Pinpoint the cell where the given text exists, returning its [X, Y] midpoint coordinate. 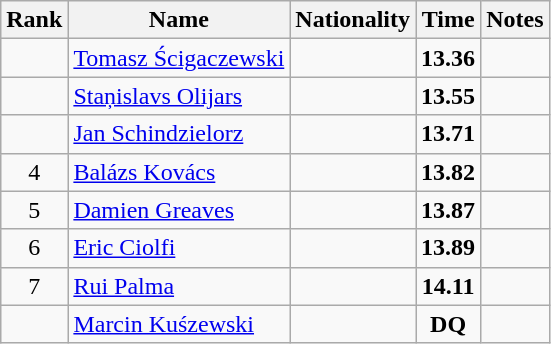
5 [34, 210]
14.11 [448, 286]
DQ [448, 324]
13.82 [448, 172]
Nationality [353, 20]
Damien Greaves [179, 210]
Staņislavs Olijars [179, 96]
4 [34, 172]
13.36 [448, 58]
Tomasz Ścigaczewski [179, 58]
Name [179, 20]
Time [448, 20]
13.87 [448, 210]
13.71 [448, 134]
Balázs Kovács [179, 172]
Rank [34, 20]
Eric Ciolfi [179, 248]
Jan Schindzielorz [179, 134]
7 [34, 286]
13.55 [448, 96]
Notes [515, 20]
6 [34, 248]
Marcin Kuśzewski [179, 324]
Rui Palma [179, 286]
13.89 [448, 248]
